Determine the [X, Y] coordinate at the center of the cell enclosing the given text.  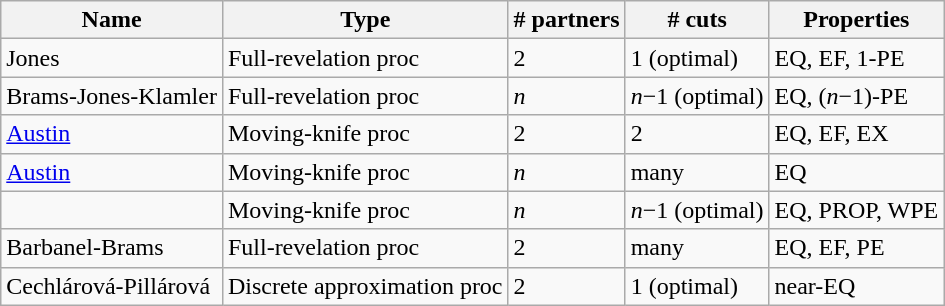
EQ, EF, EX [856, 134]
EQ, (n−1)-PE [856, 96]
# cuts [697, 20]
Type [365, 20]
Barbanel-Brams [112, 248]
Brams-Jones-Klamler [112, 96]
Discrete approximation proc [365, 286]
Jones [112, 58]
EQ, EF, PE [856, 248]
EQ [856, 172]
near-EQ [856, 286]
Cechlárová-Pillárová [112, 286]
EQ, EF, 1-PE [856, 58]
Name [112, 20]
Properties [856, 20]
# partners [566, 20]
EQ, PROP, WPE [856, 210]
